Capture the cell that displays the provided text and extract its [X, Y] central coordinate. 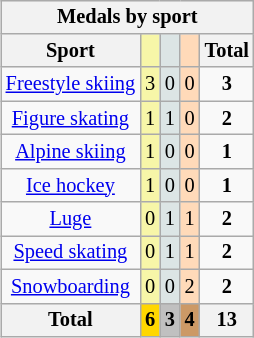
Freestyle skiing [70, 84]
Speed skating [70, 253]
Snowboarding [70, 286]
Luge [70, 219]
Ice hockey [70, 185]
Figure skating [70, 118]
Medals by sport [128, 17]
Alpine skiing [70, 152]
4 [190, 320]
6 [150, 320]
13 [227, 320]
Sport [70, 51]
